Detect which cell encompasses the target text, then output its [x, y] center coordinate. 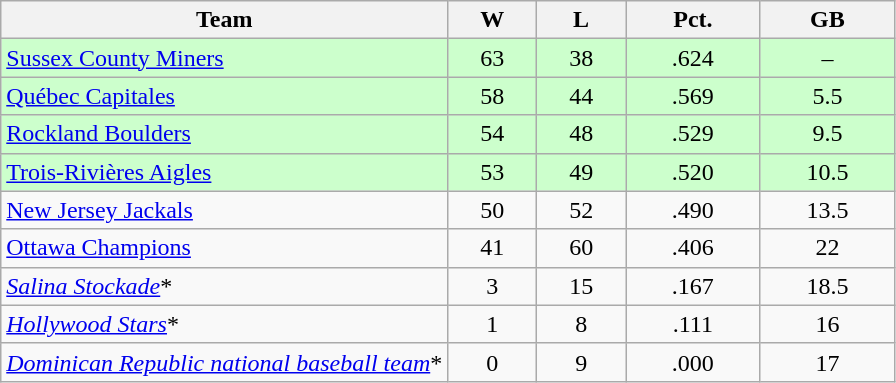
50 [492, 210]
.167 [694, 286]
63 [492, 58]
New Jersey Jackals [224, 210]
22 [828, 248]
17 [828, 362]
10.5 [828, 172]
.520 [694, 172]
Hollywood Stars* [224, 324]
49 [582, 172]
13.5 [828, 210]
.406 [694, 248]
.624 [694, 58]
Trois-Rivières Aigles [224, 172]
Ottawa Champions [224, 248]
60 [582, 248]
9.5 [828, 134]
0 [492, 362]
.000 [694, 362]
Team [224, 20]
58 [492, 96]
52 [582, 210]
53 [492, 172]
41 [492, 248]
.529 [694, 134]
8 [582, 324]
Dominican Republic national baseball team* [224, 362]
15 [582, 286]
Québec Capitales [224, 96]
44 [582, 96]
38 [582, 58]
.490 [694, 210]
GB [828, 20]
5.5 [828, 96]
Pct. [694, 20]
W [492, 20]
3 [492, 286]
16 [828, 324]
Salina Stockade* [224, 286]
– [828, 58]
1 [492, 324]
Sussex County Miners [224, 58]
.569 [694, 96]
9 [582, 362]
54 [492, 134]
.111 [694, 324]
18.5 [828, 286]
48 [582, 134]
Rockland Boulders [224, 134]
L [582, 20]
